Return the [x, y] coordinate for the center point of the cell that contains the specified text.  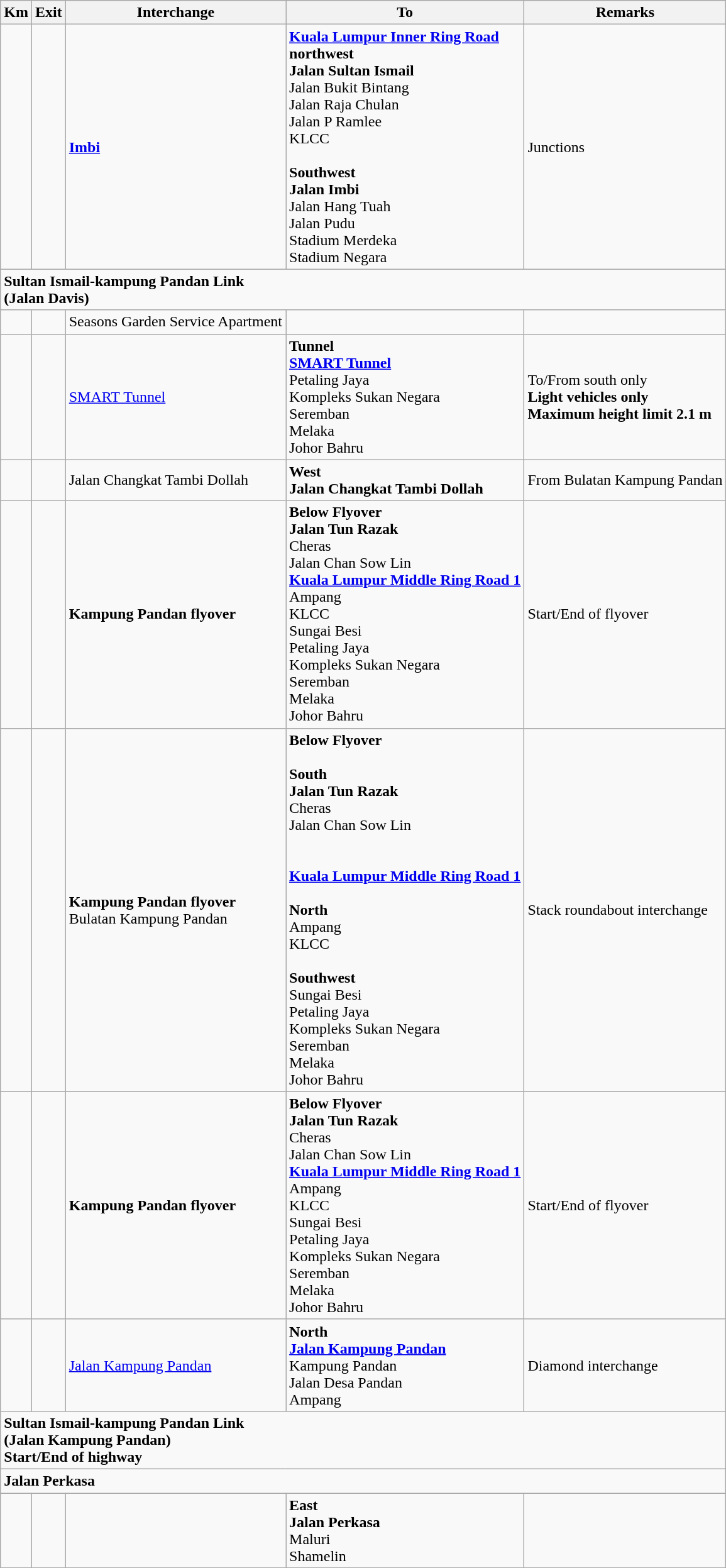
Tunnel SMART Tunnel Petaling Jaya Kompleks Sukan Negara Seremban Melaka Johor Bahru [405, 397]
EastJalan PerkasaMaluriShamelin [405, 1530]
Stack roundabout interchange [625, 910]
From Bulatan Kampung Pandan [625, 480]
Jalan Changkat Tambi Dollah [175, 480]
WestJalan Changkat Tambi Dollah [405, 480]
Exit [48, 13]
To/From south onlyLight vehicles onlyMaximum height limit 2.1 m [625, 397]
Sultan Ismail-kampung Pandan Link(Jalan Davis) [363, 289]
To [405, 13]
NorthJalan Kampung PandanKampung PandanJalan Desa PandanAmpang [405, 1365]
Jalan Kampung Pandan [175, 1365]
Km [16, 13]
Imbi [175, 147]
Jalan Perkasa [363, 1481]
Diamond interchange [625, 1365]
Kampung Pandan flyoverBulatan Kampung Pandan [175, 910]
SMART Tunnel [175, 397]
Remarks [625, 13]
Interchange [175, 13]
Junctions [625, 147]
Seasons Garden Service Apartment [175, 322]
Sultan Ismail-kampung Pandan Link(Jalan Kampung Pandan)Start/End of highway [363, 1440]
